Find where the given text appears and provide that cell's center as [X, Y] coordinate. 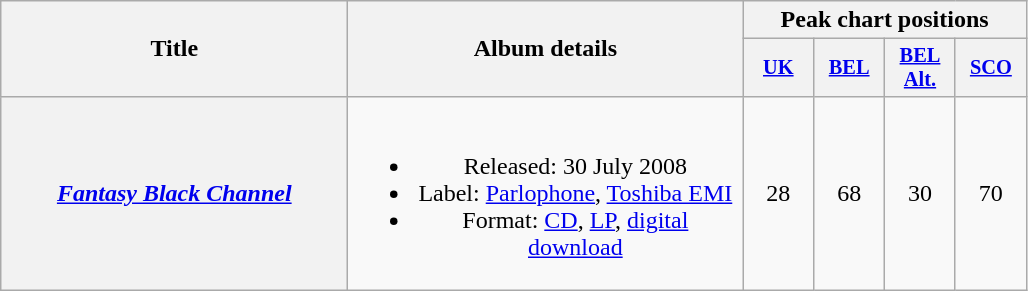
Peak chart positions [884, 20]
70 [990, 193]
Released: 30 July 2008Label: Parlophone, Toshiba EMIFormat: CD, LP, digital download [546, 193]
Fantasy Black Channel [174, 193]
28 [778, 193]
Album details [546, 49]
BELAlt. [920, 68]
SCO [990, 68]
Title [174, 49]
UK [778, 68]
BEL [850, 68]
68 [850, 193]
30 [920, 193]
